Find where the given text appears and provide that cell's center as (x, y) coordinate. 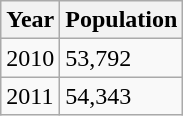
2010 (30, 58)
53,792 (122, 58)
Year (30, 20)
2011 (30, 96)
54,343 (122, 96)
Population (122, 20)
